Determine the (x, y) coordinate at the center of the cell enclosing the given text.  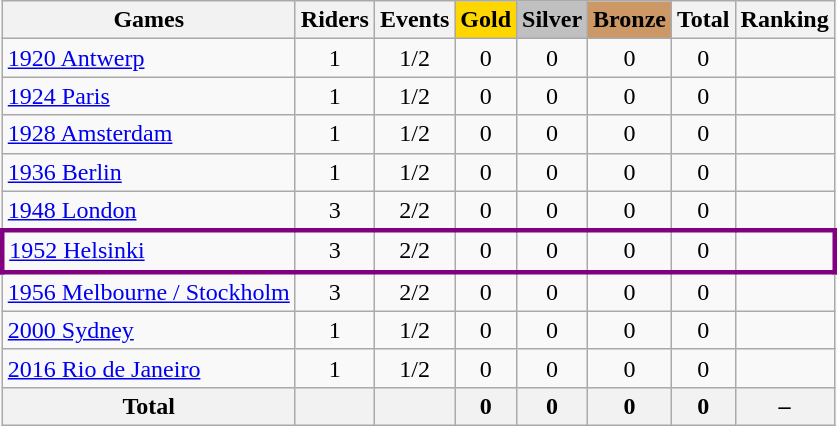
1948 London (148, 211)
1956 Melbourne / Stockholm (148, 292)
1952 Helsinki (148, 252)
1920 Antwerp (148, 58)
Bronze (630, 20)
Games (148, 20)
Gold (486, 20)
Ranking (784, 20)
2016 Rio de Janeiro (148, 368)
Silver (552, 20)
1936 Berlin (148, 172)
1924 Paris (148, 96)
2000 Sydney (148, 330)
Riders (334, 20)
Events (414, 20)
– (784, 406)
1928 Amsterdam (148, 134)
